Extract the (X, Y) coordinate from the center of the cell holding the provided text.  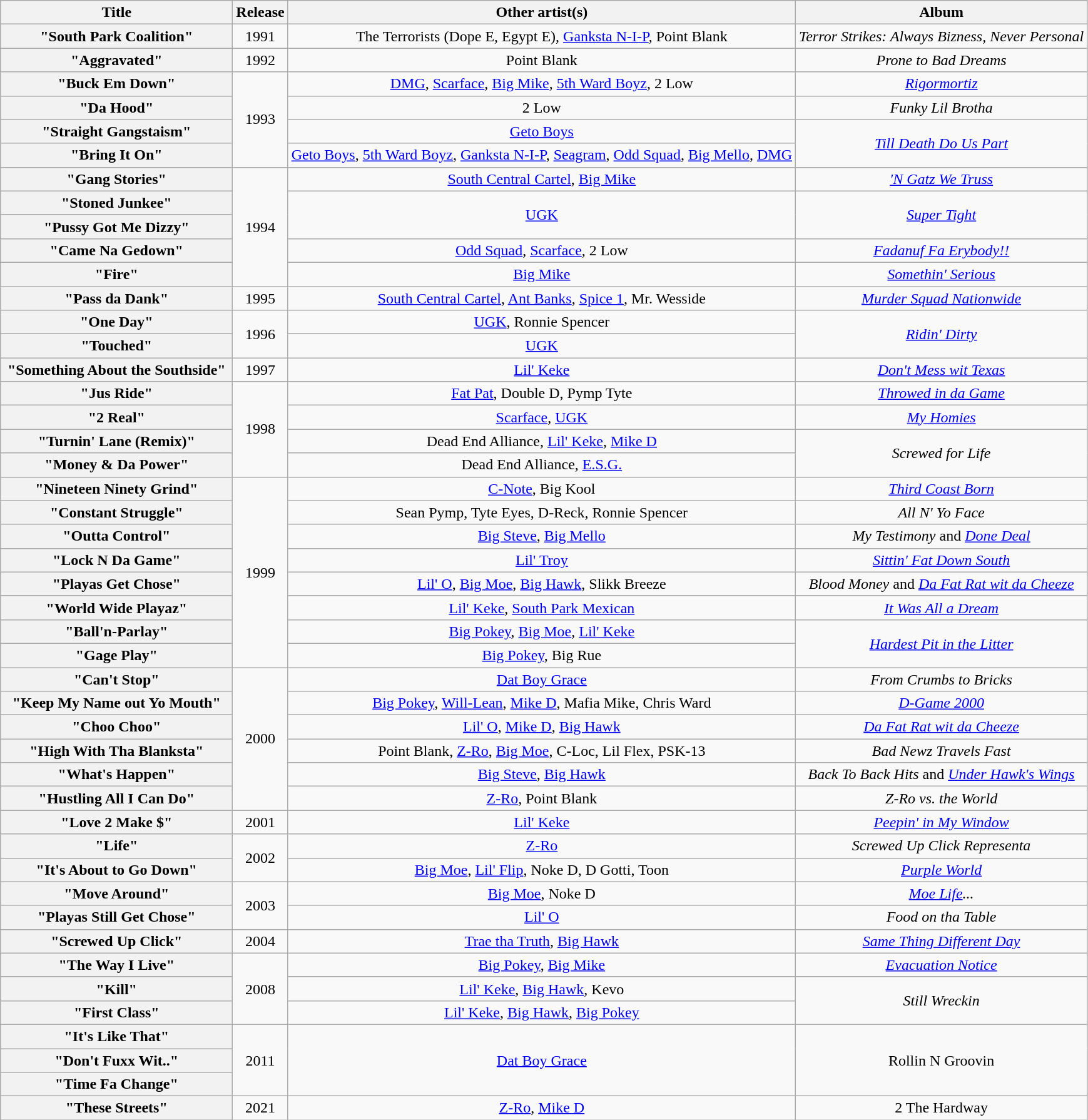
Hardest Pit in the Litter (942, 643)
My Testimony and Done Deal (942, 536)
"Life" (116, 846)
Scarface, UGK (542, 417)
Rigormortiz (942, 84)
Big Steve, Big Mello (542, 536)
"One Day" (116, 322)
Z-Ro, Point Blank (542, 798)
Still Wreckin (942, 1000)
Blood Money and Da Fat Rat wit da Cheeze (942, 584)
Terror Strikes: Always Bizness, Never Personal (942, 36)
2 Low (542, 108)
Point Blank (542, 60)
2004 (260, 941)
"Don't Fuxx Wit.." (116, 1061)
"Jus Ride" (116, 394)
"Pass da Dank" (116, 298)
Fadanuf Fa Erybody!! (942, 250)
"Lock N Da Game" (116, 560)
"Outta Control" (116, 536)
"Can't Stop" (116, 679)
1991 (260, 36)
"It's Like That" (116, 1036)
"Fire" (116, 274)
2001 (260, 822)
"Ball'n-Parlay" (116, 631)
All N' Yo Face (942, 512)
'N Gatz We Truss (942, 179)
"First Class" (116, 1012)
"Nineteen Ninety Grind" (116, 489)
Murder Squad Nationwide (942, 298)
"Playas Get Chose" (116, 584)
Z-Ro vs. the World (942, 798)
It Was All a Dream (942, 608)
"What's Happen" (116, 775)
"Money & Da Power" (116, 465)
"Time Fa Change" (116, 1084)
1993 (260, 120)
2002 (260, 858)
South Central Cartel, Ant Banks, Spice 1, Mr. Wesside (542, 298)
The Terrorists (Dope E, Egypt E), Ganksta N-I-P, Point Blank (542, 36)
Odd Squad, Scarface, 2 Low (542, 250)
"South Park Coalition" (116, 36)
2021 (260, 1108)
Title (116, 13)
Same Thing Different Day (942, 941)
Sittin' Fat Down South (942, 560)
Dead End Alliance, Lil' Keke, Mike D (542, 441)
Dead End Alliance, E.S.G. (542, 465)
Lil' Keke, Big Hawk, Big Pokey (542, 1012)
Screwed Up Click Representa (942, 846)
Big Mike (542, 274)
Big Pokey, Big Mike (542, 965)
Till Death Do Us Part (942, 143)
2000 (260, 738)
Throwed in da Game (942, 394)
"Bring It On" (116, 155)
"Straight Gangstaism" (116, 131)
Z-Ro (542, 846)
"Move Around" (116, 893)
Z-Ro, Mike D (542, 1108)
"Turnin' Lane (Remix)" (116, 441)
Ridin' Dirty (942, 334)
"Came Na Gedown" (116, 250)
1995 (260, 298)
My Homies (942, 417)
Back To Back Hits and Under Hawk's Wings (942, 775)
1999 (260, 572)
"Touched" (116, 346)
UGK, Ronnie Spencer (542, 322)
Big Pokey, Big Rue (542, 655)
Big Steve, Big Hawk (542, 775)
Evacuation Notice (942, 965)
1992 (260, 60)
Geto Boys (542, 131)
Big Moe, Lil' Flip, Noke D, D Gotti, Toon (542, 870)
"Da Hood" (116, 108)
Food on tha Table (942, 917)
From Crumbs to Bricks (942, 679)
"Screwed Up Click" (116, 941)
2008 (260, 989)
"World Wide Playaz" (116, 608)
"Aggravated" (116, 60)
"Gang Stories" (116, 179)
Somethin' Serious (942, 274)
"Stoned Junkee" (116, 203)
Big Pokey, Big Moe, Lil' Keke (542, 631)
"It's About to Go Down" (116, 870)
"Constant Struggle" (116, 512)
2011 (260, 1060)
Lil' O, Big Moe, Big Hawk, Slikk Breeze (542, 584)
"2 Real" (116, 417)
"Choo Choo" (116, 727)
Rollin N Groovin (942, 1060)
"Buck Em Down" (116, 84)
South Central Cartel, Big Mike (542, 179)
Purple World (942, 870)
Moe Life... (942, 893)
Peepin' in My Window (942, 822)
Prone to Bad Dreams (942, 60)
Big Pokey, Will-Lean, Mike D, Mafia Mike, Chris Ward (542, 703)
2 The Hardway (942, 1108)
D-Game 2000 (942, 703)
Bad Newz Travels Fast (942, 751)
Point Blank, Z-Ro, Big Moe, C-Loc, Lil Flex, PSK-13 (542, 751)
2003 (260, 905)
Album (942, 13)
1998 (260, 429)
Lil' Keke, South Park Mexican (542, 608)
Super Tight (942, 215)
"Gage Play" (116, 655)
Da Fat Rat wit da Cheeze (942, 727)
"Love 2 Make $" (116, 822)
Geto Boys, 5th Ward Boyz, Ganksta N-I-P, Seagram, Odd Squad, Big Mello, DMG (542, 155)
Big Moe, Noke D (542, 893)
"These Streets" (116, 1108)
Lil' O, Mike D, Big Hawk (542, 727)
1994 (260, 227)
Lil' Keke, Big Hawk, Kevo (542, 989)
Screwed for Life (942, 453)
"Pussy Got Me Dizzy" (116, 227)
Funky Lil Brotha (942, 108)
Sean Pymp, Tyte Eyes, D-Reck, Ronnie Spencer (542, 512)
"Playas Still Get Chose" (116, 917)
Don't Mess wit Texas (942, 370)
Other artist(s) (542, 13)
"Something About the Southside" (116, 370)
"The Way I Live" (116, 965)
Lil' Troy (542, 560)
Lil' O (542, 917)
Fat Pat, Double D, Pymp Tyte (542, 394)
"High With Tha Blanksta" (116, 751)
"Kill" (116, 989)
"Keep My Name out Yo Mouth" (116, 703)
DMG, Scarface, Big Mike, 5th Ward Boyz, 2 Low (542, 84)
"Hustling All I Can Do" (116, 798)
1996 (260, 334)
1997 (260, 370)
Release (260, 13)
Third Coast Born (942, 489)
C-Note, Big Kool (542, 489)
Trae tha Truth, Big Hawk (542, 941)
